Search for the cell housing the specified text and yield its (x, y) center coordinate. 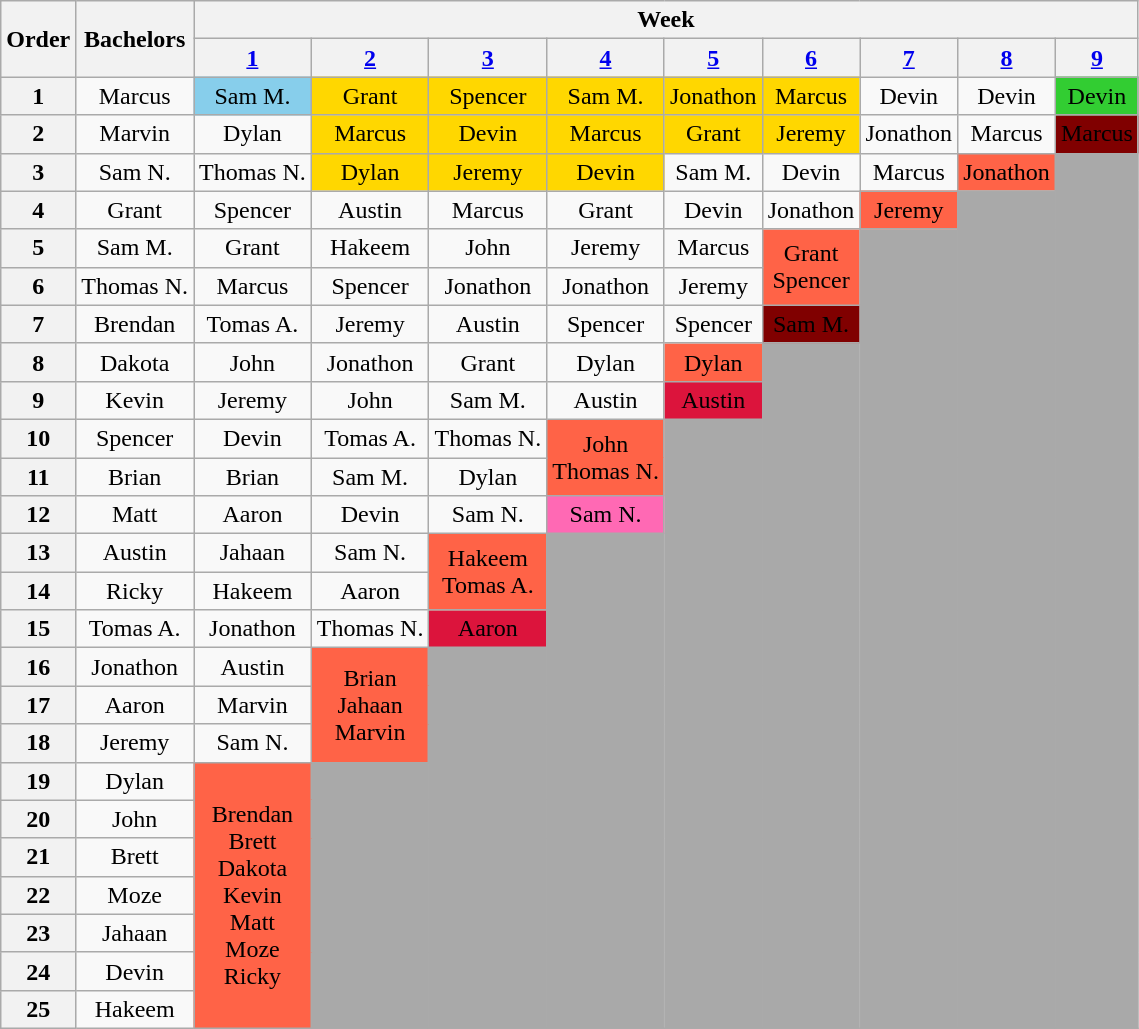
18 (38, 743)
22 (38, 895)
Kevin (135, 400)
10 (38, 438)
BrendanBrettDakotaKevinMattMozeRicky (253, 895)
Bachelors (135, 39)
HakeemTomas A. (488, 572)
11 (38, 477)
23 (38, 933)
19 (38, 781)
13 (38, 553)
14 (38, 591)
24 (38, 971)
12 (38, 515)
17 (38, 705)
25 (38, 1009)
15 (38, 629)
Order (38, 39)
Brendan (135, 324)
Ricky (135, 591)
16 (38, 667)
Matt (135, 515)
BrianJahaanMarvin (370, 705)
GrantSpencer (811, 267)
Brett (135, 857)
20 (38, 819)
JohnThomas N. (606, 457)
Dakota (135, 362)
Moze (135, 895)
21 (38, 857)
Week (666, 20)
